For the text-containing cell, return its midpoint in (x, y) coordinate format. 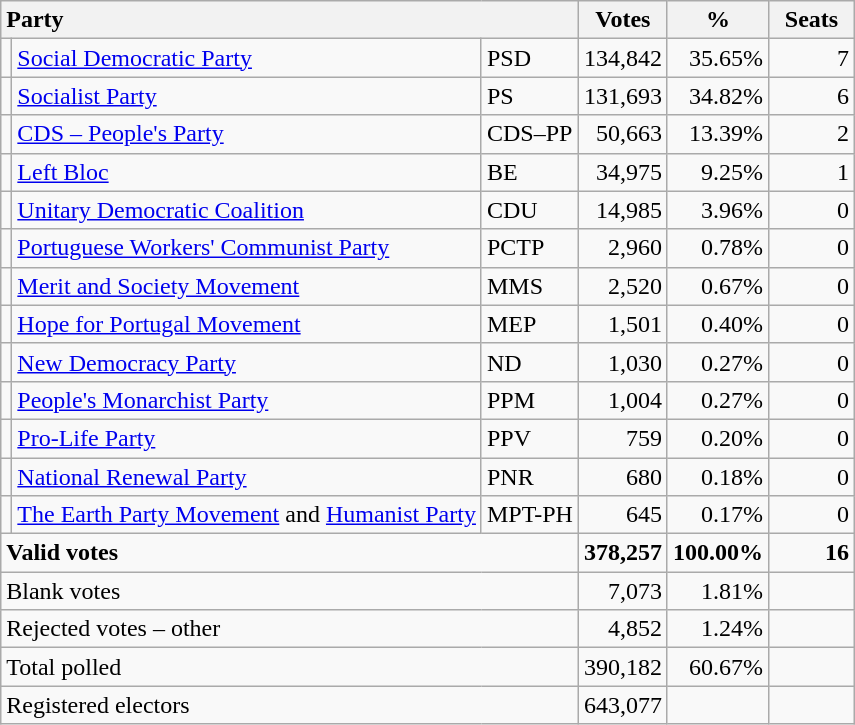
Pro-Life Party (247, 438)
2,960 (622, 248)
680 (622, 477)
60.67% (718, 667)
ND (530, 362)
Valid votes (290, 553)
PPM (530, 400)
1.24% (718, 629)
35.65% (718, 58)
0.20% (718, 438)
Registered electors (290, 705)
1,501 (622, 324)
The Earth Party Movement and Humanist Party (247, 515)
1 (811, 172)
378,257 (622, 553)
Hope for Portugal Movement (247, 324)
Portuguese Workers' Communist Party (247, 248)
CDU (530, 210)
Rejected votes – other (290, 629)
131,693 (622, 96)
50,663 (622, 134)
4,852 (622, 629)
Party (290, 20)
PSD (530, 58)
9.25% (718, 172)
643,077 (622, 705)
13.39% (718, 134)
Social Democratic Party (247, 58)
People's Monarchist Party (247, 400)
Blank votes (290, 591)
100.00% (718, 553)
34.82% (718, 96)
CDS–PP (530, 134)
MMS (530, 286)
Left Bloc (247, 172)
New Democracy Party (247, 362)
Socialist Party (247, 96)
MEP (530, 324)
0.18% (718, 477)
1,030 (622, 362)
BE (530, 172)
% (718, 20)
6 (811, 96)
CDS – People's Party (247, 134)
759 (622, 438)
Votes (622, 20)
PPV (530, 438)
7 (811, 58)
1,004 (622, 400)
MPT-PH (530, 515)
PS (530, 96)
PNR (530, 477)
2 (811, 134)
645 (622, 515)
7,073 (622, 591)
134,842 (622, 58)
0.78% (718, 248)
14,985 (622, 210)
Seats (811, 20)
0.67% (718, 286)
34,975 (622, 172)
0.17% (718, 515)
Merit and Society Movement (247, 286)
Unitary Democratic Coalition (247, 210)
390,182 (622, 667)
3.96% (718, 210)
1.81% (718, 591)
2,520 (622, 286)
PCTP (530, 248)
Total polled (290, 667)
16 (811, 553)
National Renewal Party (247, 477)
0.40% (718, 324)
